Output the [x, y] coordinate of the center of the cell containing the given text.  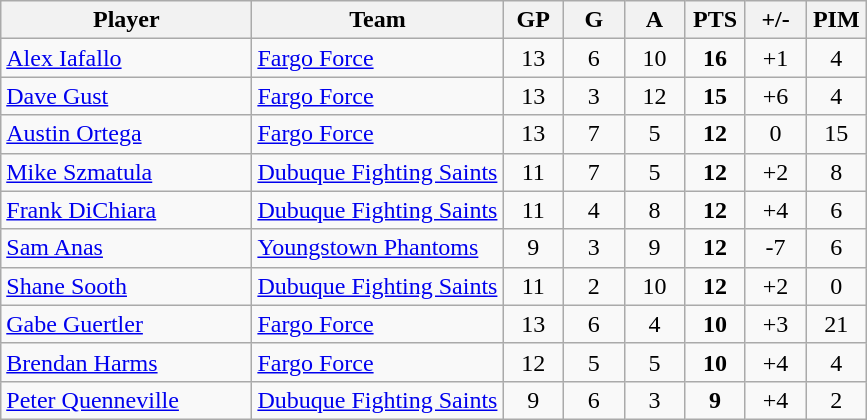
Shane Sooth [126, 286]
GP [534, 20]
Frank DiChiara [126, 210]
Brendan Harms [126, 362]
Youngstown Phantoms [378, 248]
Player [126, 20]
Dave Gust [126, 96]
PIM [836, 20]
A [654, 20]
+1 [776, 58]
Sam Anas [126, 248]
16 [716, 58]
Austin Ortega [126, 134]
+6 [776, 96]
+/- [776, 20]
PTS [716, 20]
Gabe Guertler [126, 324]
Mike Szmatula [126, 172]
+3 [776, 324]
Team [378, 20]
G [594, 20]
Alex Iafallo [126, 58]
21 [836, 324]
Peter Quenneville [126, 400]
-7 [776, 248]
